Scan for the cell matching the given text and deliver its (X, Y) coordinate at center. 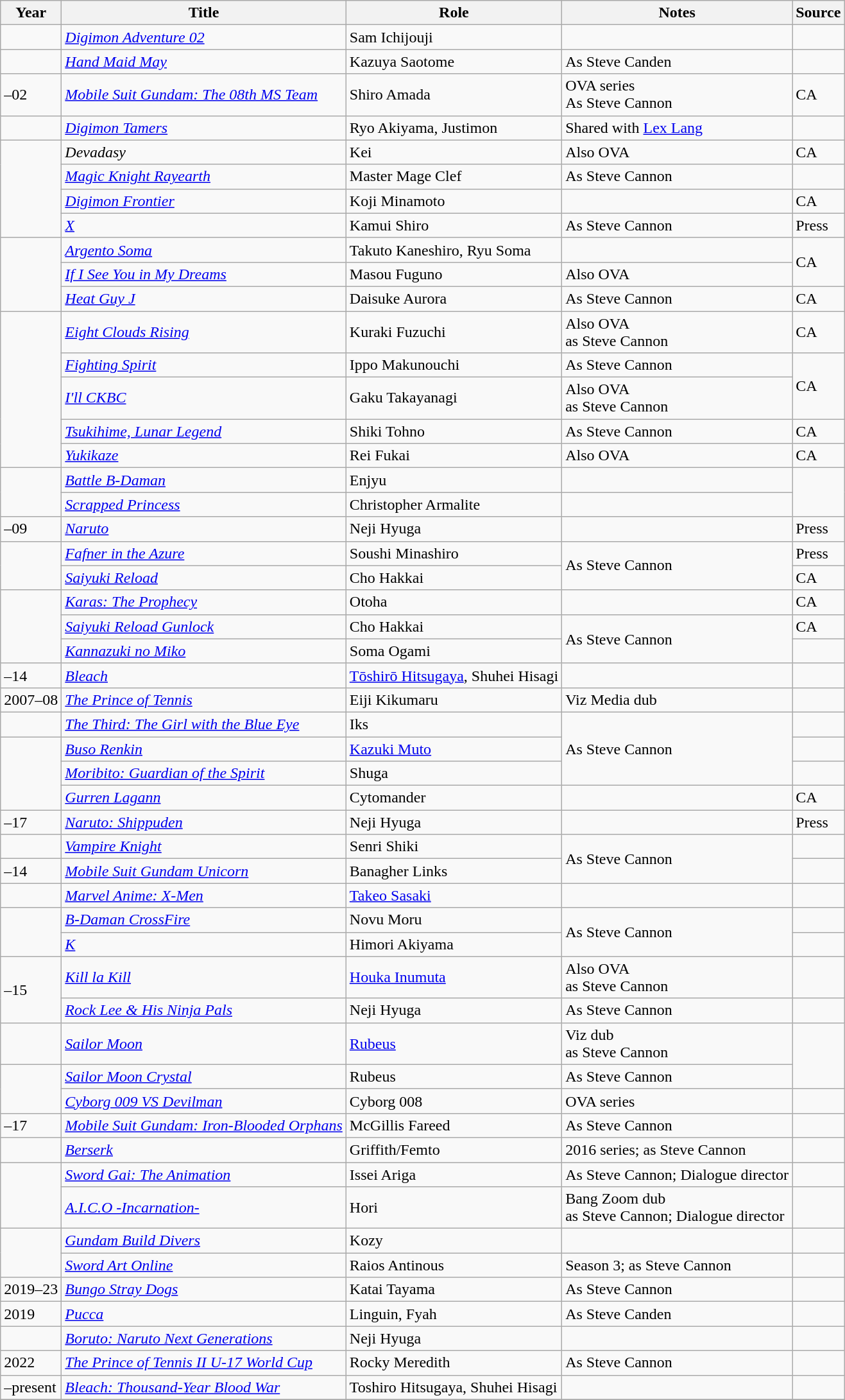
OVA seriesAs Steve Cannon (678, 95)
Berserk (204, 1150)
Marvel Anime: X-Men (204, 895)
Mobile Suit Gundam: Iron-Blooded Orphans (204, 1125)
Pucca (204, 1314)
Saiyuki Reload (204, 578)
The Third: The Girl with the Blue Eye (204, 724)
2019–23 (31, 1290)
Cytomander (454, 798)
Toshiro Hitsugaya, Shuhei Hisagi (454, 1387)
Daisuke Aurora (454, 298)
–present (31, 1387)
Argento Soma (204, 250)
A.I.C.O -Incarnation- (204, 1208)
Digimon Frontier (204, 201)
Rock Lee & His Ninja Pals (204, 1010)
Eight Clouds Rising (204, 331)
Saiyuki Reload Gunlock (204, 627)
Gundam Build Divers (204, 1241)
Takuto Kaneshiro, Ryu Soma (454, 250)
Kannazuki no Miko (204, 651)
Sailor Moon (204, 1044)
Digimon Tamers (204, 128)
As Steve Cannon; Dialogue director (678, 1174)
Battle B-Daman (204, 480)
Sailor Moon Crystal (204, 1076)
Magic Knight Rayearth (204, 177)
Hand Maid May (204, 62)
Rei Fukai (454, 456)
–15 (31, 990)
Digimon Adventure 02 (204, 37)
2022 (31, 1363)
Christopher Armalite (454, 505)
Kozy (454, 1241)
Eiji Kikumaru (454, 700)
If I See You in My Dreams (204, 274)
Kill la Kill (204, 977)
Heat Guy J (204, 298)
Kazuya Saotome (454, 62)
–02 (31, 95)
Kei (454, 152)
Takeo Sasaki (454, 895)
Novu Moru (454, 920)
Bang Zoom dubas Steve Cannon; Dialogue director (678, 1208)
The Prince of Tennis (204, 700)
Himori Akiyama (454, 944)
Kuraki Fuzuchi (454, 331)
Bungo Stray Dogs (204, 1290)
McGillis Fareed (454, 1125)
Enjyu (454, 480)
Shiro Amada (454, 95)
The Prince of Tennis II U-17 World Cup (204, 1363)
Sword Art Online (204, 1265)
K (204, 944)
Shiki Tohno (454, 431)
Raios Antinous (454, 1265)
I'll CKBC (204, 398)
Kamui Shiro (454, 225)
Katai Tayama (454, 1290)
Fighting Spirit (204, 365)
2016 series; as Steve Cannon (678, 1150)
Sword Gai: The Animation (204, 1174)
Tōshirō Hitsugaya, Shuhei Hisagi (454, 675)
Sam Ichijouji (454, 37)
Ippo Makunouchi (454, 365)
2007–08 (31, 700)
Rocky Meredith (454, 1363)
Bleach: Thousand-Year Blood War (204, 1387)
Banagher Links (454, 871)
Buso Renkin (204, 749)
Fafner in the Azure (204, 553)
Devadasy (204, 152)
Boruto: Naruto Next Generations (204, 1338)
Iks (454, 724)
Cyborg 008 (454, 1101)
Hori (454, 1208)
Masou Fuguno (454, 274)
Shared with Lex Lang (678, 128)
Bleach (204, 675)
Source (819, 13)
Gurren Lagann (204, 798)
Yukikaze (204, 456)
Cyborg 009 VS Devilman (204, 1101)
Linguin, Fyah (454, 1314)
Otoha (454, 602)
Shuga (454, 773)
Scrapped Princess (204, 505)
Mobile Suit Gundam: The 08th MS Team (204, 95)
Notes (678, 13)
Moribito: Guardian of the Spirit (204, 773)
B-Daman CrossFire (204, 920)
Title (204, 13)
Naruto: Shippuden (204, 822)
2019 (31, 1314)
Year (31, 13)
Kazuki Muto (454, 749)
Master Mage Clef (454, 177)
Houka Inumuta (454, 977)
Viz dubas Steve Cannon (678, 1044)
Karas: The Prophecy (204, 602)
Issei Ariga (454, 1174)
Ryo Akiyama, Justimon (454, 128)
Koji Minamoto (454, 201)
–09 (31, 529)
Role (454, 13)
Mobile Suit Gundam Unicorn (204, 871)
Season 3; as Steve Cannon (678, 1265)
Vampire Knight (204, 847)
Tsukihime, Lunar Legend (204, 431)
Soma Ogami (454, 651)
Soushi Minashiro (454, 553)
Senri Shiki (454, 847)
Naruto (204, 529)
Viz Media dub (678, 700)
OVA series (678, 1101)
Gaku Takayanagi (454, 398)
X (204, 225)
Griffith/Femto (454, 1150)
